Locate the cell with the specified text and output its [X, Y] center coordinate. 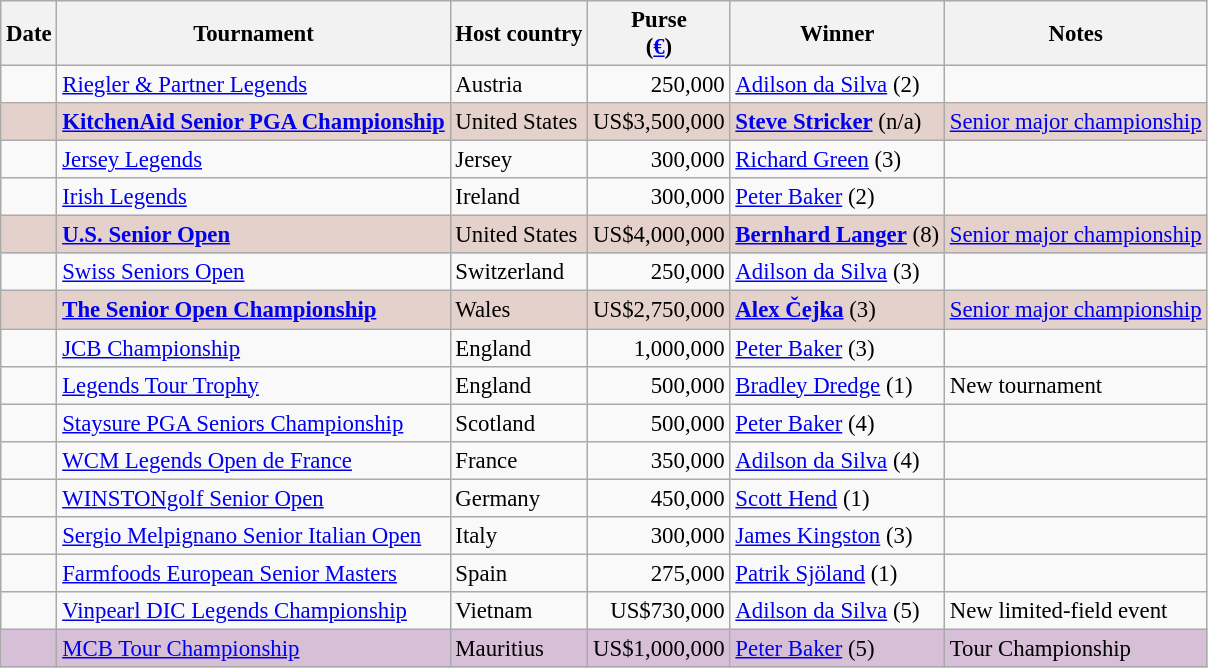
JCB Championship [254, 348]
Date [29, 34]
Jersey Legends [254, 160]
US$2,750,000 [659, 310]
Austria [519, 85]
350,000 [659, 460]
Adilson da Silva (3) [837, 273]
450,000 [659, 498]
Farmfoods European Senior Masters [254, 573]
France [519, 460]
Adilson da Silva (2) [837, 85]
New limited-field event [1075, 611]
Legends Tour Trophy [254, 385]
Spain [519, 573]
US$730,000 [659, 611]
Scotland [519, 423]
Vietnam [519, 611]
Peter Baker (2) [837, 197]
Mauritius [519, 648]
Steve Stricker (n/a) [837, 122]
Alex Čejka (3) [837, 310]
Host country [519, 34]
Staysure PGA Seniors Championship [254, 423]
Notes [1075, 34]
Vinpearl DIC Legends Championship [254, 611]
US$1,000,000 [659, 648]
US$3,500,000 [659, 122]
Winner [837, 34]
Richard Green (3) [837, 160]
Irish Legends [254, 197]
Swiss Seniors Open [254, 273]
MCB Tour Championship [254, 648]
Bradley Dredge (1) [837, 385]
Germany [519, 498]
Patrik Sjöland (1) [837, 573]
Italy [519, 536]
Jersey [519, 160]
Tour Championship [1075, 648]
Scott Hend (1) [837, 498]
Adilson da Silva (4) [837, 460]
WINSTONgolf Senior Open [254, 498]
275,000 [659, 573]
Sergio Melpignano Senior Italian Open [254, 536]
Ireland [519, 197]
Adilson da Silva (5) [837, 611]
US$4,000,000 [659, 235]
1,000,000 [659, 348]
Tournament [254, 34]
New tournament [1075, 385]
James Kingston (3) [837, 536]
Wales [519, 310]
Peter Baker (5) [837, 648]
Purse(€) [659, 34]
Riegler & Partner Legends [254, 85]
Switzerland [519, 273]
Peter Baker (4) [837, 423]
Bernhard Langer (8) [837, 235]
KitchenAid Senior PGA Championship [254, 122]
WCM Legends Open de France [254, 460]
The Senior Open Championship [254, 310]
U.S. Senior Open [254, 235]
Peter Baker (3) [837, 348]
